Identify which cell holds the provided text, then report its [X, Y] central coordinate. 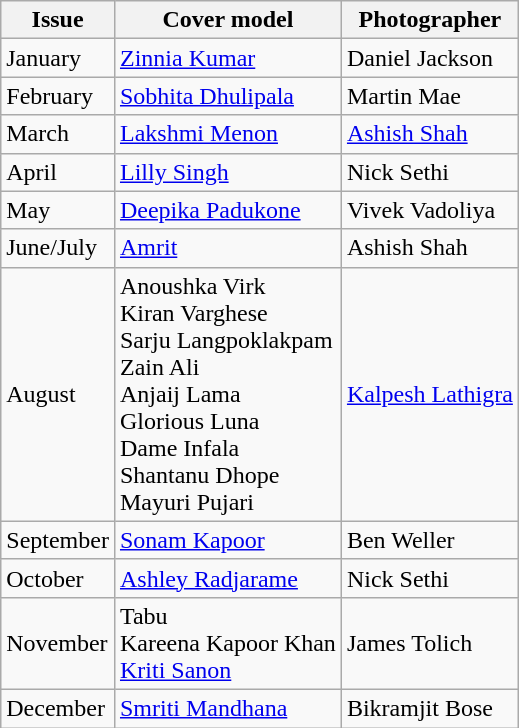
Anoushka Virk Kiran Varghese Sarju Langpoklakpam Zain Ali Anjaij Lama Glorious Luna Dame Infala Shantanu Dhope Mayuri Pujari [228, 394]
Zinnia Kumar [228, 58]
May [58, 210]
Ashley Radjarame [228, 578]
January [58, 58]
Ben Weller [430, 540]
Smriti Mandhana [228, 708]
April [58, 172]
Martin Mae [430, 96]
Amrit [228, 248]
Sobhita Dhulipala [228, 96]
November [58, 643]
Sonam Kapoor [228, 540]
Daniel Jackson [430, 58]
September [58, 540]
Lakshmi Menon [228, 134]
Tabu Kareena Kapoor Khan Kriti Sanon [228, 643]
June/July [58, 248]
James Tolich [430, 643]
Photographer [430, 20]
February [58, 96]
Kalpesh Lathigra [430, 394]
Issue [58, 20]
Deepika Padukone [228, 210]
December [58, 708]
October [58, 578]
Vivek Vadoliya [430, 210]
Lilly Singh [228, 172]
August [58, 394]
March [58, 134]
Bikramjit Bose [430, 708]
Cover model [228, 20]
